Return the [X, Y] coordinate for the center point of the cell that contains the specified text.  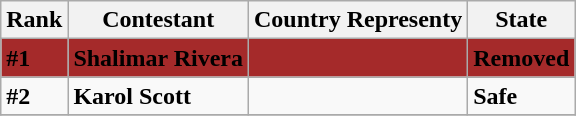
Karol Scott [158, 96]
Contestant [158, 20]
Country Representy [358, 20]
State [522, 20]
Safe [522, 96]
#2 [34, 96]
Shalimar Rivera [158, 58]
Removed [522, 58]
Rank [34, 20]
#1 [34, 58]
